Find where the given text appears and provide that cell's center as [X, Y] coordinate. 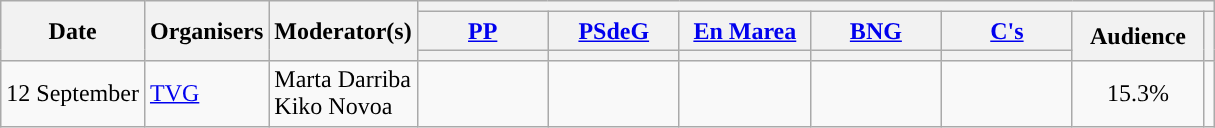
Moderator(s) [343, 31]
C's [1006, 31]
PSdeG [614, 31]
Audience [1138, 36]
En Marea [744, 31]
Organisers [206, 31]
Date [73, 31]
15.3% [1138, 94]
TVG [206, 94]
PP [482, 31]
BNG [876, 31]
12 September [73, 94]
Marta DarribaKiko Novoa [343, 94]
